Output the (X, Y) coordinate of the center of the cell containing the given text.  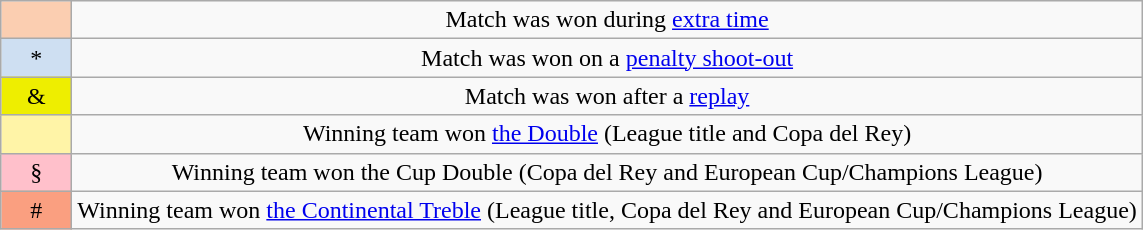
Match was won after a replay (608, 96)
& (36, 96)
Winning team won the Double (League title and Copa del Rey) (608, 134)
* (36, 58)
# (36, 210)
Winning team won the Continental Treble (League title, Copa del Rey and European Cup/Champions League) (608, 210)
Match was won during extra time (608, 20)
Winning team won the Cup Double (Copa del Rey and European Cup/Champions League) (608, 172)
§ (36, 172)
Match was won on a penalty shoot-out (608, 58)
